For the text-containing cell, return its midpoint in (x, y) coordinate format. 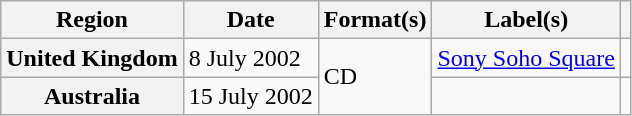
Australia (92, 96)
Sony Soho Square (526, 58)
CD (375, 77)
15 July 2002 (250, 96)
Format(s) (375, 20)
United Kingdom (92, 58)
Region (92, 20)
8 July 2002 (250, 58)
Label(s) (526, 20)
Date (250, 20)
